Return (x, y) of the center of cell containing provided text 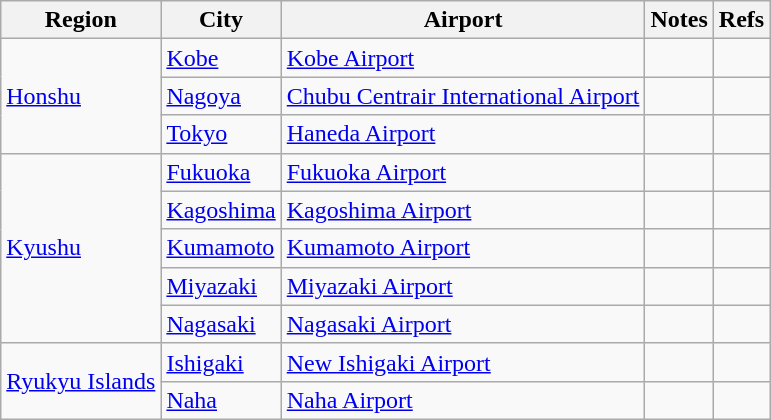
Refs (741, 20)
Kobe Airport (463, 58)
Honshu (81, 96)
Kumamoto (221, 248)
Haneda Airport (463, 134)
Chubu Centrair International Airport (463, 96)
Kobe (221, 58)
Naha (221, 400)
Kumamoto Airport (463, 248)
Kagoshima (221, 210)
Fukuoka (221, 172)
Notes (679, 20)
New Ishigaki Airport (463, 362)
Ryukyu Islands (81, 381)
Fukuoka Airport (463, 172)
Kagoshima Airport (463, 210)
Miyazaki Airport (463, 286)
Airport (463, 20)
Nagoya (221, 96)
Tokyo (221, 134)
Nagasaki (221, 324)
Naha Airport (463, 400)
Nagasaki Airport (463, 324)
Region (81, 20)
Ishigaki (221, 362)
Miyazaki (221, 286)
City (221, 20)
Kyushu (81, 248)
